Search for the cell housing the specified text and yield its [x, y] center coordinate. 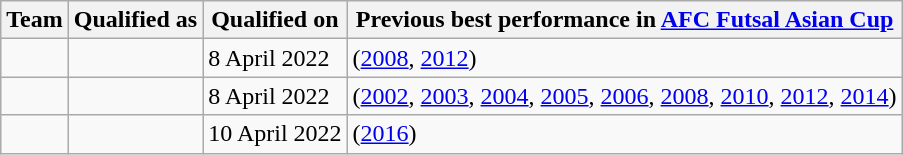
(2002, 2003, 2004, 2005, 2006, 2008, 2010, 2012, 2014) [624, 96]
Team [35, 20]
10 April 2022 [275, 134]
Qualified on [275, 20]
(2008, 2012) [624, 58]
(2016) [624, 134]
Previous best performance in AFC Futsal Asian Cup [624, 20]
Qualified as [135, 20]
